Determine the (X, Y) coordinate at the center of the cell enclosing the given text.  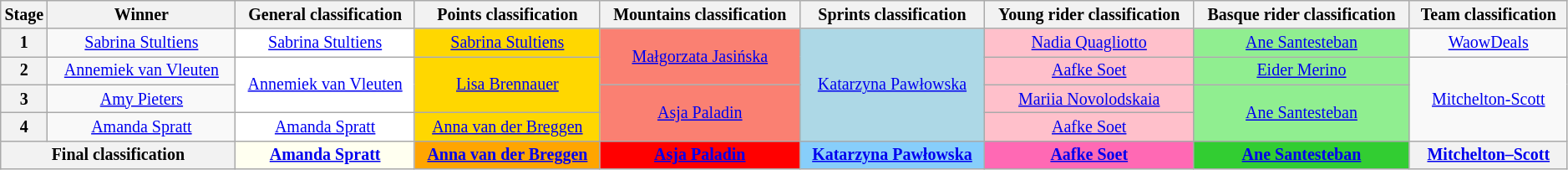
Mitchelton–Scott (1489, 154)
Final classification (119, 154)
2 (24, 70)
Sprints classification (892, 15)
Young rider classification (1089, 15)
WaowDeals (1489, 44)
Basque rider classification (1302, 15)
Mountains classification (700, 15)
1 (24, 44)
3 (24, 99)
Eider Merino (1302, 70)
Mitchelton-Scott (1489, 99)
4 (24, 127)
Winner (142, 15)
Team classification (1489, 15)
Stage (24, 15)
Mariia Novolodskaia (1089, 99)
Małgorzata Jasińska (700, 57)
Lisa Brennauer (507, 85)
General classification (325, 15)
Nadia Quagliotto (1089, 44)
Amy Pieters (142, 99)
Points classification (507, 15)
